Pinpoint the cell where the given text exists, returning its (X, Y) midpoint coordinate. 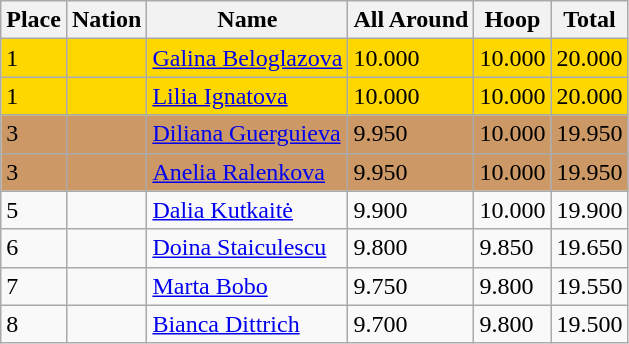
Diliana Guerguieva (248, 134)
19.900 (590, 210)
5 (34, 210)
Name (248, 20)
Anelia Ralenkova (248, 172)
Dalia Kutkaitė (248, 210)
19.500 (590, 324)
Doina Staiculescu (248, 248)
Total (590, 20)
Lilia Ignatova (248, 96)
6 (34, 248)
Bianca Dittrich (248, 324)
Galina Beloglazova (248, 58)
9.900 (411, 210)
All Around (411, 20)
Nation (106, 20)
19.550 (590, 286)
Hoop (512, 20)
7 (34, 286)
9.850 (512, 248)
8 (34, 324)
9.700 (411, 324)
Marta Bobo (248, 286)
19.650 (590, 248)
Place (34, 20)
9.750 (411, 286)
